Determine the [x, y] coordinate at the center of the cell enclosing the given text.  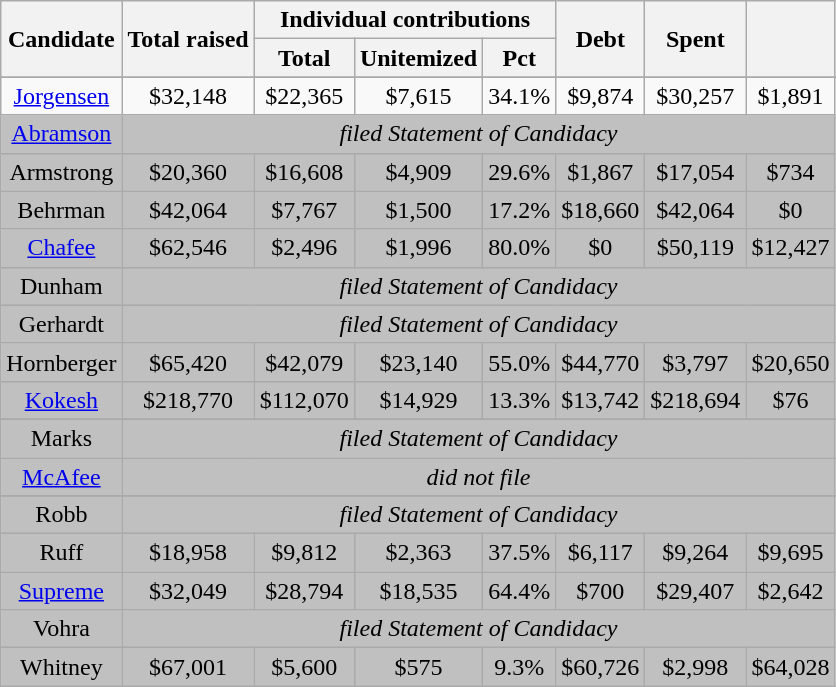
$1,891 [790, 96]
$29,407 [696, 591]
$734 [790, 172]
$12,427 [790, 248]
Behrman [62, 210]
$575 [418, 667]
$9,874 [600, 96]
$9,812 [304, 553]
$22,365 [304, 96]
$64,028 [790, 667]
$18,535 [418, 591]
$17,054 [696, 172]
$20,360 [188, 172]
Supreme [62, 591]
$1,500 [418, 210]
$7,767 [304, 210]
Jorgensen [62, 96]
$1,867 [600, 172]
Kokesh [62, 400]
Chafee [62, 248]
$67,001 [188, 667]
$14,929 [418, 400]
Whitney [62, 667]
$44,770 [600, 362]
Ruff [62, 553]
$4,909 [418, 172]
$2,642 [790, 591]
$76 [790, 400]
$3,797 [696, 362]
$30,257 [696, 96]
Spent [696, 39]
McAfee [62, 477]
$16,608 [304, 172]
80.0% [520, 248]
$5,600 [304, 667]
Total [304, 58]
Gerhardt [62, 324]
$2,363 [418, 553]
$2,496 [304, 248]
$13,742 [600, 400]
$18,958 [188, 553]
Robb [62, 515]
$23,140 [418, 362]
$6,117 [600, 553]
$28,794 [304, 591]
$7,615 [418, 96]
Marks [62, 438]
$700 [600, 591]
17.2% [520, 210]
Total raised [188, 39]
Unitemized [418, 58]
$1,996 [418, 248]
$20,650 [790, 362]
Vohra [62, 629]
Dunham [62, 286]
55.0% [520, 362]
64.4% [520, 591]
$218,770 [188, 400]
$9,695 [790, 553]
$2,998 [696, 667]
29.6% [520, 172]
Individual contributions [405, 20]
Abramson [62, 134]
Candidate [62, 39]
34.1% [520, 96]
$32,148 [188, 96]
$32,049 [188, 591]
$60,726 [600, 667]
13.3% [520, 400]
37.5% [520, 553]
did not file [478, 477]
$50,119 [696, 248]
9.3% [520, 667]
Debt [600, 39]
$112,070 [304, 400]
$9,264 [696, 553]
$18,660 [600, 210]
Pct [520, 58]
Hornberger [62, 362]
$218,694 [696, 400]
$62,546 [188, 248]
Armstrong [62, 172]
$65,420 [188, 362]
$42,079 [304, 362]
